Extract the [X, Y] coordinate from the center of the cell holding the provided text.  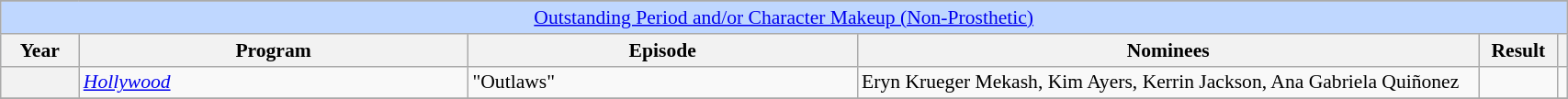
Year [40, 50]
Program [274, 50]
Nominees [1168, 50]
Eryn Krueger Mekash, Kim Ayers, Kerrin Jackson, Ana Gabriela Quiñonez [1168, 82]
"Outlaws" [662, 82]
Episode [662, 50]
Outstanding Period and/or Character Makeup (Non-Prosthetic) [784, 17]
Result [1517, 50]
Hollywood [274, 82]
